Determine the [x, y] coordinate at the center of the cell enclosing the given text.  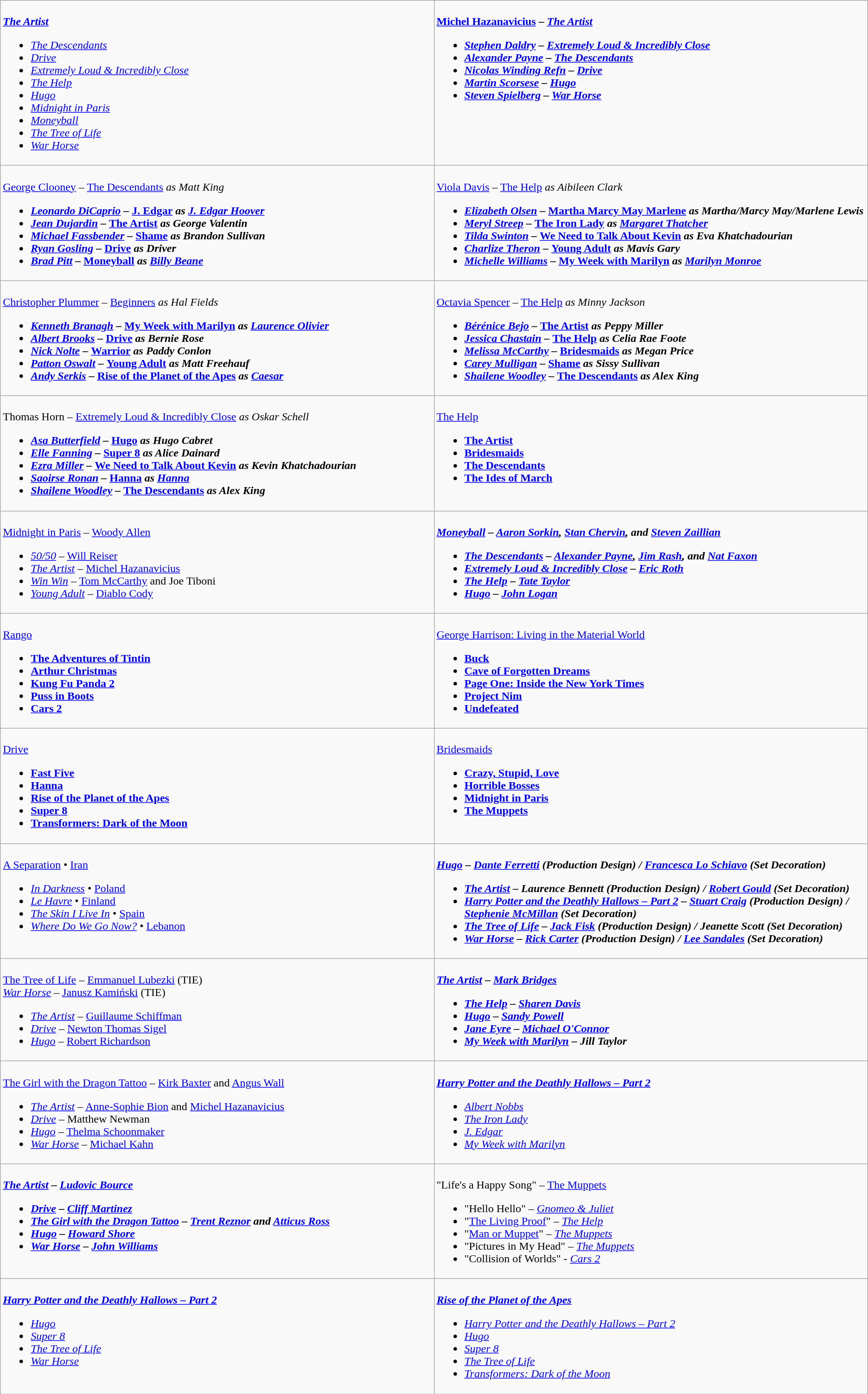
The HelpThe ArtistBridesmaidsThe DescendantsThe Ides of March [651, 453]
Midnight in Paris – Woody Allen50/50 – Will ReiserThe Artist – Michel HazanaviciusWin Win – Tom McCarthy and Joe TiboniYoung Adult – Diablo Cody [217, 562]
A Separation • IranIn Darkness • PolandLe Havre • FinlandThe Skin I Live In • SpainWhere Do We Go Now? • Lebanon [217, 901]
The Artist – Mark BridgesThe Help – Sharen DavisHugo – Sandy PowellJane Eyre – Michael O'ConnorMy Week with Marilyn – Jill Taylor [651, 1009]
Rise of the Planet of the ApesHarry Potter and the Deathly Hallows – Part 2HugoSuper 8The Tree of LifeTransformers: Dark of the Moon [651, 1336]
Harry Potter and the Deathly Hallows – Part 2HugoSuper 8The Tree of LifeWar Horse [217, 1336]
Harry Potter and the Deathly Hallows – Part 2Albert NobbsThe Iron LadyJ. EdgarMy Week with Marilyn [651, 1112]
RangoThe Adventures of TintinArthur ChristmasKung Fu Panda 2Puss in BootsCars 2 [217, 671]
DriveFast FiveHannaRise of the Planet of the ApesSuper 8Transformers: Dark of the Moon [217, 786]
The ArtistThe DescendantsDriveExtremely Loud & Incredibly CloseThe HelpHugoMidnight in ParisMoneyballThe Tree of LifeWar Horse [217, 83]
BridesmaidsCrazy, Stupid, LoveHorrible BossesMidnight in ParisThe Muppets [651, 786]
George Harrison: Living in the Material WorldBuckCave of Forgotten DreamsPage One: Inside the New York TimesProject NimUndefeated [651, 671]
